For the text-containing cell, return its midpoint in (X, Y) coordinate format. 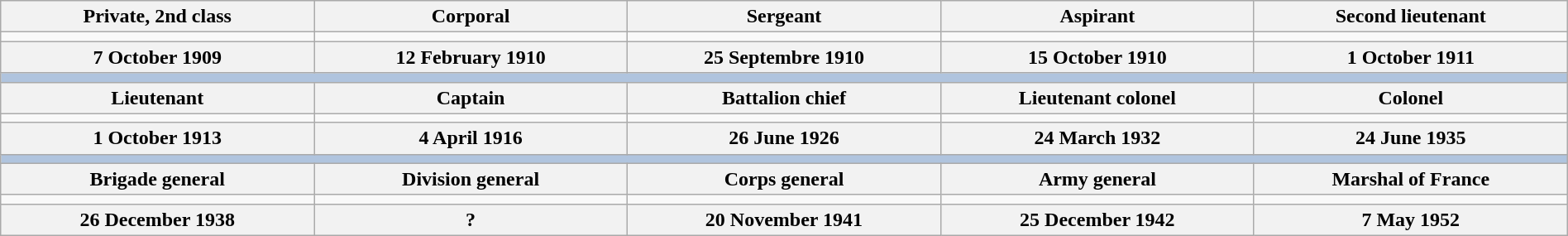
Division general (471, 179)
Marshal of France (1411, 179)
Battalion chief (784, 98)
Captain (471, 98)
Army general (1097, 179)
25 December 1942 (1097, 219)
Lieutenant (157, 98)
Brigade general (157, 179)
25 Septembre 1910 (784, 57)
24 June 1935 (1411, 138)
7 May 1952 (1411, 219)
Corps general (784, 179)
20 November 1941 (784, 219)
12 February 1910 (471, 57)
1 October 1911 (1411, 57)
Colonel (1411, 98)
24 March 1932 (1097, 138)
7 October 1909 (157, 57)
15 October 1910 (1097, 57)
Lieutenant colonel (1097, 98)
Corporal (471, 17)
Sergeant (784, 17)
26 June 1926 (784, 138)
26 December 1938 (157, 219)
4 April 1916 (471, 138)
1 October 1913 (157, 138)
? (471, 219)
Private, 2nd class (157, 17)
Second lieutenant (1411, 17)
Aspirant (1097, 17)
